Scan for the cell matching the given text and deliver its (x, y) coordinate at center. 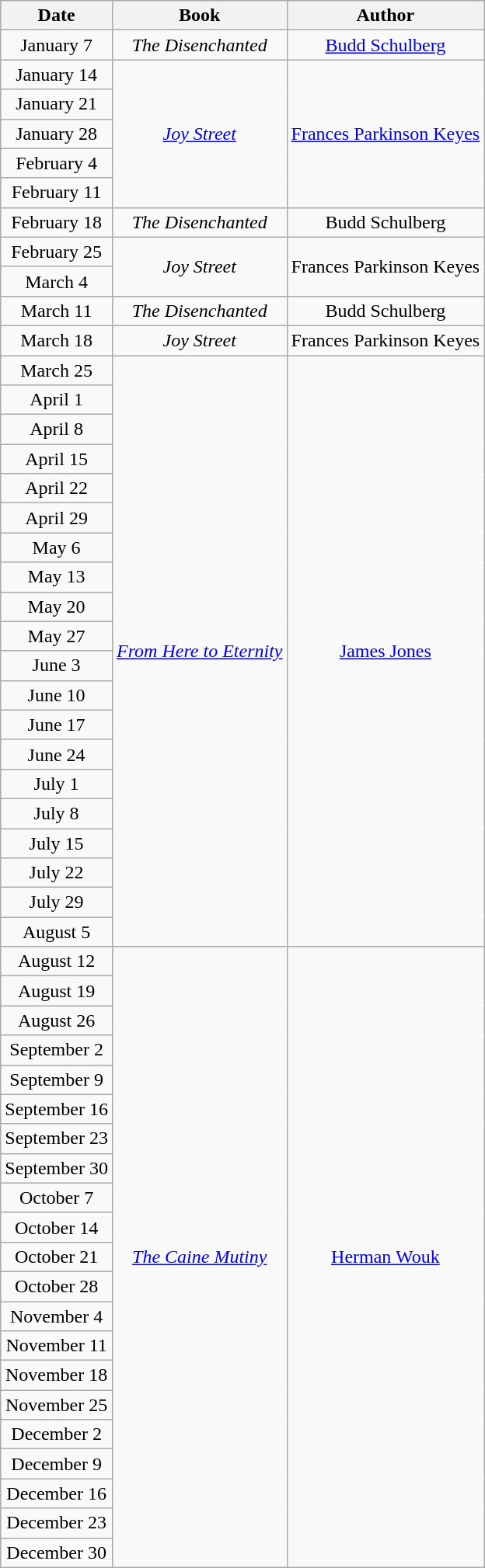
June 17 (57, 725)
Date (57, 16)
May 13 (57, 577)
March 18 (57, 340)
June 24 (57, 754)
April 29 (57, 518)
February 18 (57, 222)
September 30 (57, 1168)
Book (199, 16)
James Jones (386, 651)
September 23 (57, 1139)
May 20 (57, 607)
March 25 (57, 370)
September 2 (57, 1050)
November 11 (57, 1346)
December 2 (57, 1434)
August 26 (57, 1020)
September 16 (57, 1109)
April 22 (57, 488)
May 27 (57, 636)
September 9 (57, 1080)
August 5 (57, 932)
January 7 (57, 45)
Herman Wouk (386, 1257)
October 14 (57, 1227)
April 1 (57, 400)
The Caine Mutiny (199, 1257)
July 8 (57, 813)
Author (386, 16)
February 25 (57, 252)
May 6 (57, 548)
December 30 (57, 1552)
November 18 (57, 1375)
June 10 (57, 695)
July 1 (57, 784)
March 11 (57, 311)
October 7 (57, 1198)
January 21 (57, 104)
November 25 (57, 1405)
April 8 (57, 429)
August 12 (57, 961)
August 19 (57, 991)
November 4 (57, 1316)
December 9 (57, 1464)
April 15 (57, 459)
From Here to Eternity (199, 651)
January 28 (57, 134)
February 4 (57, 163)
July 15 (57, 843)
June 3 (57, 666)
March 4 (57, 281)
October 21 (57, 1257)
December 23 (57, 1523)
July 29 (57, 902)
January 14 (57, 75)
December 16 (57, 1493)
October 28 (57, 1286)
February 11 (57, 193)
July 22 (57, 873)
